Capture the cell that displays the provided text and extract its [X, Y] central coordinate. 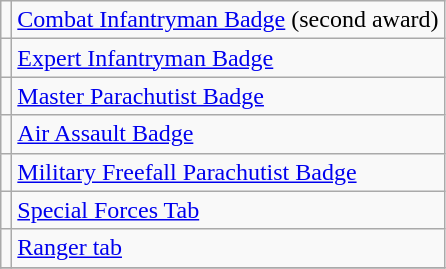
Air Assault Badge [228, 134]
Combat Infantryman Badge (second award) [228, 20]
Master Parachutist Badge [228, 96]
Expert Infantryman Badge [228, 58]
Military Freefall Parachutist Badge [228, 172]
Ranger tab [228, 248]
Special Forces Tab [228, 210]
